Identify which cell holds the provided text, then report its [X, Y] central coordinate. 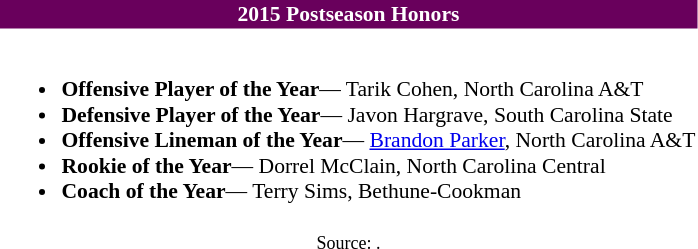
2015 Postseason Honors [348, 14]
